Identify which cell holds the provided text, then report its [x, y] central coordinate. 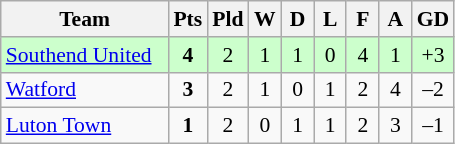
GD [434, 19]
A [396, 19]
–1 [434, 126]
+3 [434, 55]
F [362, 19]
D [298, 19]
W [266, 19]
Southend United [85, 55]
Watford [85, 90]
–2 [434, 90]
Team [85, 19]
Pts [188, 19]
Pld [228, 19]
L [330, 19]
Luton Town [85, 126]
